From the cell containing the given text, extract its center point as [X, Y] coordinate. 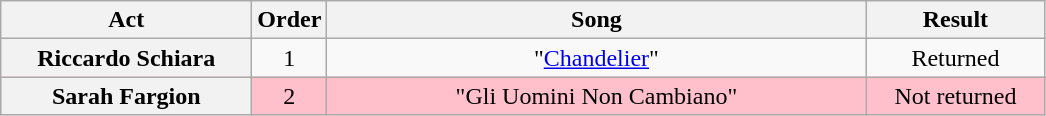
Returned [956, 58]
"Gli Uomini Non Cambiano" [596, 96]
2 [290, 96]
Not returned [956, 96]
1 [290, 58]
"Chandelier" [596, 58]
Song [596, 20]
Result [956, 20]
Sarah Fargion [126, 96]
Act [126, 20]
Order [290, 20]
Riccardo Schiara [126, 58]
